Capture the cell that displays the provided text and extract its [x, y] central coordinate. 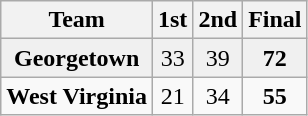
1st [172, 20]
2nd [218, 20]
Final [275, 20]
33 [172, 58]
39 [218, 58]
34 [218, 96]
Team [77, 20]
Georgetown [77, 58]
55 [275, 96]
21 [172, 96]
72 [275, 58]
West Virginia [77, 96]
